Detect which cell encompasses the target text, then output its [x, y] center coordinate. 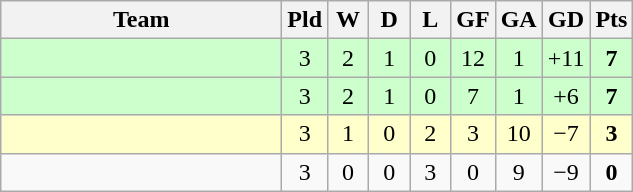
−9 [566, 172]
+6 [566, 96]
12 [473, 58]
9 [518, 172]
−7 [566, 134]
Team [142, 20]
+11 [566, 58]
W [348, 20]
GD [566, 20]
10 [518, 134]
Pld [305, 20]
L [430, 20]
D [390, 20]
GF [473, 20]
GA [518, 20]
Pts [612, 20]
